Scan for the cell matching the given text and deliver its [x, y] coordinate at center. 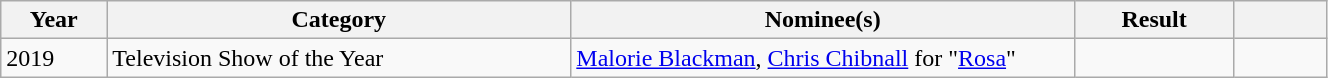
Category [339, 20]
Television Show of the Year [339, 58]
2019 [54, 58]
Nominee(s) [823, 20]
Year [54, 20]
Result [1154, 20]
Malorie Blackman, Chris Chibnall for "Rosa" [823, 58]
